Determine the (X, Y) coordinate at the center of the cell enclosing the given text.  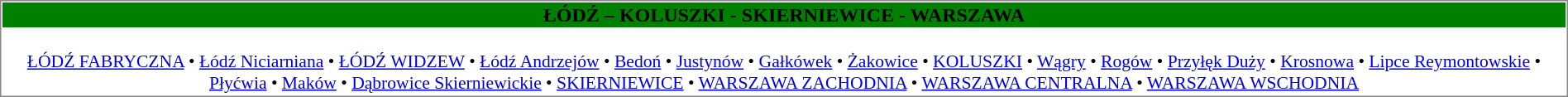
ŁÓDŹ – KOLUSZKI - SKIERNIEWICE - WARSZAWA (784, 15)
